For the text-containing cell, return its midpoint in (X, Y) coordinate format. 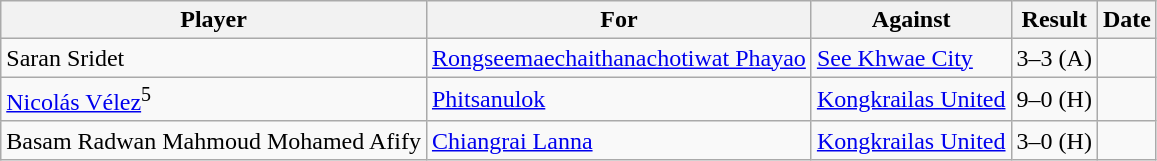
Chiangrai Lanna (618, 140)
For (618, 20)
Result (1054, 20)
Phitsanulok (618, 100)
Player (214, 20)
3–3 (A) (1054, 58)
Against (911, 20)
Date (1126, 20)
9–0 (H) (1054, 100)
Basam Radwan Mahmoud Mohamed Afify (214, 140)
Saran Sridet (214, 58)
Rongseemaechaithanachotiwat Phayao (618, 58)
Nicolás Vélez5 (214, 100)
3–0 (H) (1054, 140)
See Khwae City (911, 58)
